Pinpoint the cell where the given text exists, returning its (x, y) midpoint coordinate. 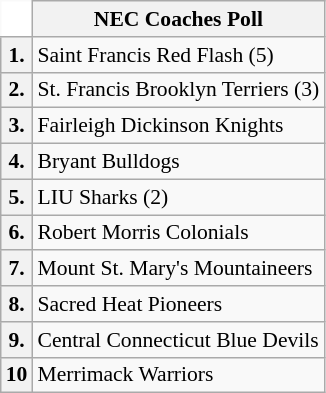
8. (17, 304)
LIU Sharks (2) (178, 197)
Central Connecticut Blue Devils (178, 340)
Merrimack Warriors (178, 375)
10 (17, 375)
4. (17, 162)
Saint Francis Red Flash (5) (178, 55)
7. (17, 269)
9. (17, 340)
NEC Coaches Poll (178, 19)
Robert Morris Colonials (178, 233)
6. (17, 233)
Bryant Bulldogs (178, 162)
5. (17, 197)
Sacred Heat Pioneers (178, 304)
Mount St. Mary's Mountaineers (178, 269)
3. (17, 126)
Fairleigh Dickinson Knights (178, 126)
2. (17, 90)
1. (17, 55)
St. Francis Brooklyn Terriers (3) (178, 90)
